Find where the given text appears and provide that cell's center as (x, y) coordinate. 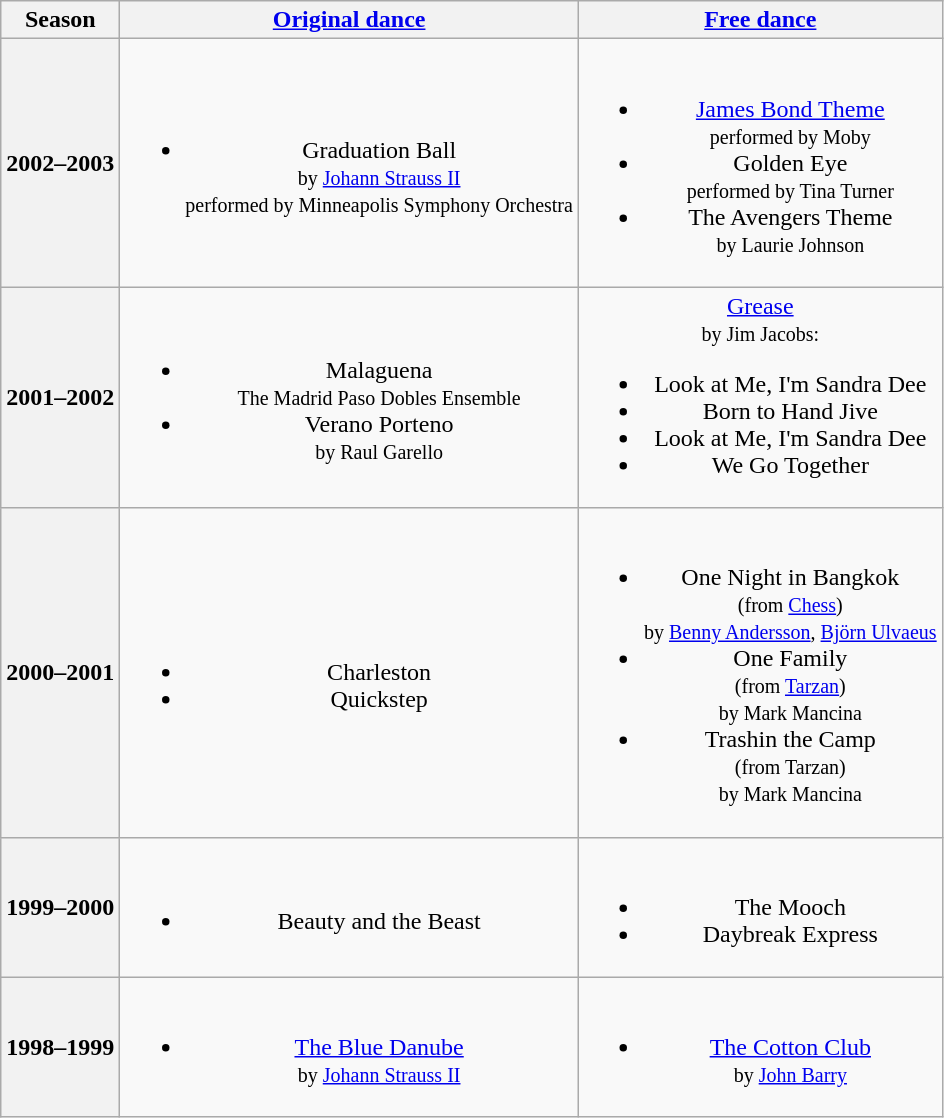
1998–1999 (60, 1047)
CharlestonQuickstep (350, 672)
Free dance (760, 20)
2001–2002 (60, 398)
Original dance (350, 20)
The Cotton Club by John Barry (760, 1047)
2002–2003 (60, 163)
2000–2001 (60, 672)
James Bond Theme performed by Moby Golden Eye performed by Tina Turner The Avengers Theme by Laurie Johnson (760, 163)
Grease by Jim Jacobs: Look at Me, I'm Sandra DeeBorn to Hand JiveLook at Me, I'm Sandra DeeWe Go Together (760, 398)
Beauty and the Beast (350, 907)
Season (60, 20)
Malaguena The Madrid Paso Dobles Ensemble Verano Porteno by Raul Garello (350, 398)
1999–2000 (60, 907)
The Blue Danube by Johann Strauss II (350, 1047)
The MoochDaybreak Express (760, 907)
Graduation Ball by Johann Strauss II performed by Minneapolis Symphony Orchestra (350, 163)
